Extract the [x, y] coordinate from the center of the cell holding the provided text.  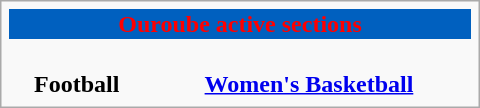
Football [76, 70]
Ouroube active sections [240, 24]
Women's Basketball [308, 70]
